Extract the [X, Y] coordinate from the center of the cell holding the provided text.  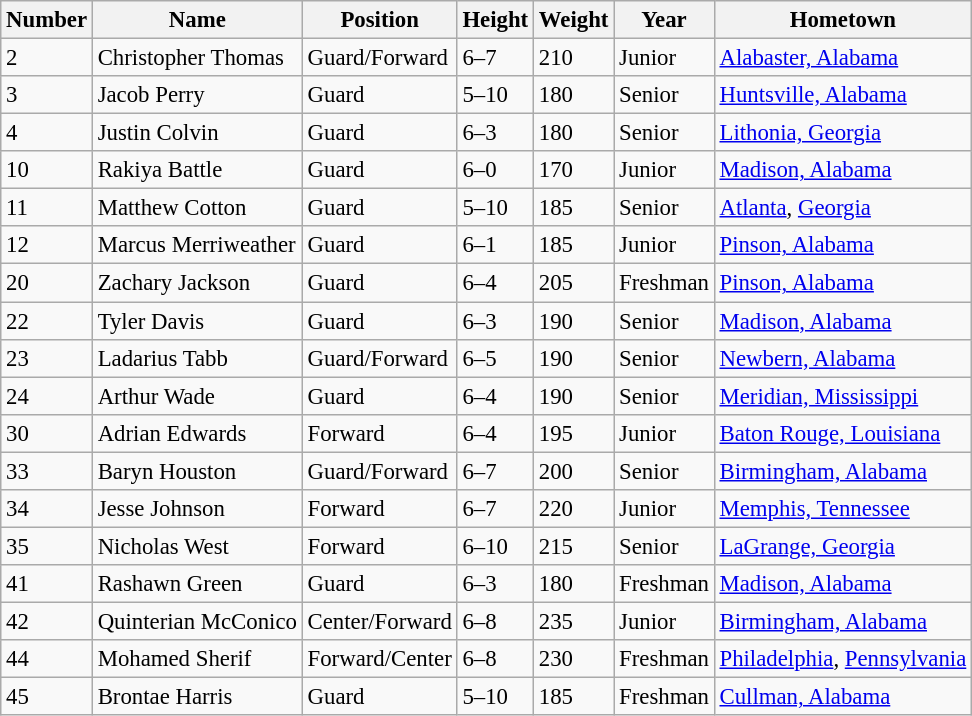
Huntsville, Alabama [842, 95]
Ladarius Tabb [197, 358]
Christopher Thomas [197, 58]
Matthew Cotton [197, 208]
Baryn Houston [197, 471]
Rakiya Battle [197, 170]
Zachary Jackson [197, 283]
Nicholas West [197, 546]
Newbern, Alabama [842, 358]
Justin Colvin [197, 133]
Jesse Johnson [197, 509]
Center/Forward [380, 621]
230 [574, 659]
170 [574, 170]
Atlanta, Georgia [842, 208]
210 [574, 58]
Arthur Wade [197, 396]
Quinterian McConico [197, 621]
Height [495, 20]
Lithonia, Georgia [842, 133]
220 [574, 509]
23 [47, 358]
45 [47, 697]
Position [380, 20]
6–0 [495, 170]
44 [47, 659]
33 [47, 471]
Number [47, 20]
Hometown [842, 20]
205 [574, 283]
6–5 [495, 358]
Marcus Merriweather [197, 245]
Adrian Edwards [197, 433]
11 [47, 208]
Cullman, Alabama [842, 697]
42 [47, 621]
LaGrange, Georgia [842, 546]
215 [574, 546]
Weight [574, 20]
41 [47, 584]
3 [47, 95]
Brontae Harris [197, 697]
Memphis, Tennessee [842, 509]
4 [47, 133]
Mohamed Sherif [197, 659]
6–1 [495, 245]
30 [47, 433]
20 [47, 283]
235 [574, 621]
200 [574, 471]
Baton Rouge, Louisiana [842, 433]
Year [664, 20]
10 [47, 170]
35 [47, 546]
Rashawn Green [197, 584]
Name [197, 20]
Jacob Perry [197, 95]
12 [47, 245]
24 [47, 396]
34 [47, 509]
Alabaster, Alabama [842, 58]
Philadelphia, Pennsylvania [842, 659]
Tyler Davis [197, 321]
2 [47, 58]
195 [574, 433]
6–10 [495, 546]
Forward/Center [380, 659]
Meridian, Mississippi [842, 396]
22 [47, 321]
